Return [x, y] of the center of cell containing provided text 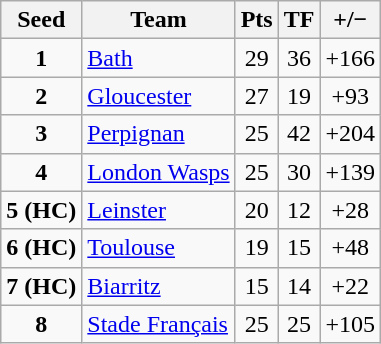
+204 [350, 134]
+/− [350, 20]
Toulouse [158, 248]
Pts [256, 20]
4 [42, 172]
29 [256, 58]
Leinster [158, 210]
8 [42, 324]
Bath [158, 58]
+93 [350, 96]
Stade Français [158, 324]
6 (HC) [42, 248]
Biarritz [158, 286]
42 [299, 134]
1 [42, 58]
30 [299, 172]
36 [299, 58]
London Wasps [158, 172]
Gloucester [158, 96]
14 [299, 286]
5 (HC) [42, 210]
TF [299, 20]
3 [42, 134]
2 [42, 96]
7 (HC) [42, 286]
+105 [350, 324]
Team [158, 20]
Perpignan [158, 134]
Seed [42, 20]
27 [256, 96]
+166 [350, 58]
20 [256, 210]
+22 [350, 286]
+48 [350, 248]
+139 [350, 172]
12 [299, 210]
+28 [350, 210]
